Identify which cell holds the provided text, then report its (X, Y) central coordinate. 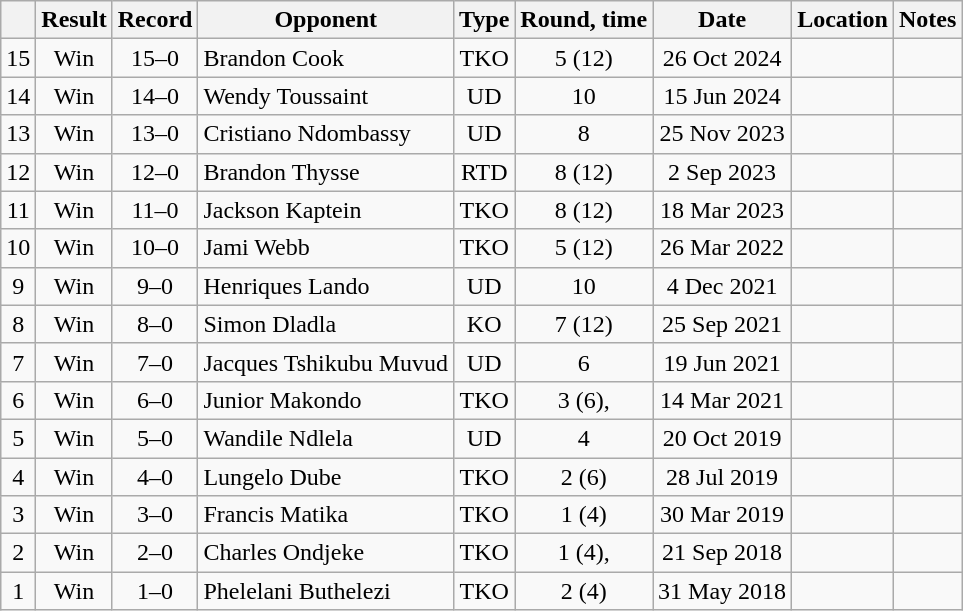
11 (18, 210)
Francis Matika (326, 515)
Phelelani Buthelezi (326, 591)
10–0 (155, 248)
8–0 (155, 324)
Wandile Ndlela (326, 438)
1 (4), (584, 553)
7 (12) (584, 324)
20 Oct 2019 (722, 438)
15 (18, 58)
25 Sep 2021 (722, 324)
Junior Makondo (326, 400)
30 Mar 2019 (722, 515)
Type (484, 20)
2 Sep 2023 (722, 172)
4–0 (155, 477)
14–0 (155, 96)
14 (18, 96)
2 (4) (584, 591)
Jami Webb (326, 248)
7 (18, 362)
Wendy Toussaint (326, 96)
Jackson Kaptein (326, 210)
Charles Ondjeke (326, 553)
12 (18, 172)
Brandon Cook (326, 58)
25 Nov 2023 (722, 134)
21 Sep 2018 (722, 553)
19 Jun 2021 (722, 362)
9–0 (155, 286)
2 (18, 553)
15–0 (155, 58)
11–0 (155, 210)
3 (6), (584, 400)
18 Mar 2023 (722, 210)
Result (74, 20)
1 (4) (584, 515)
RTD (484, 172)
3–0 (155, 515)
15 Jun 2024 (722, 96)
26 Oct 2024 (722, 58)
Lungelo Dube (326, 477)
3 (18, 515)
Location (843, 20)
9 (18, 286)
KO (484, 324)
31 May 2018 (722, 591)
28 Jul 2019 (722, 477)
Notes (927, 20)
Jacques Tshikubu Muvud (326, 362)
6–0 (155, 400)
13–0 (155, 134)
Date (722, 20)
4 Dec 2021 (722, 286)
2–0 (155, 553)
13 (18, 134)
26 Mar 2022 (722, 248)
12–0 (155, 172)
Henriques Lando (326, 286)
Record (155, 20)
Opponent (326, 20)
2 (6) (584, 477)
14 Mar 2021 (722, 400)
1 (18, 591)
Simon Dladla (326, 324)
Round, time (584, 20)
7–0 (155, 362)
Brandon Thysse (326, 172)
Cristiano Ndombassy (326, 134)
5 (18, 438)
1–0 (155, 591)
5–0 (155, 438)
